Identify which cell holds the provided text, then report its [x, y] central coordinate. 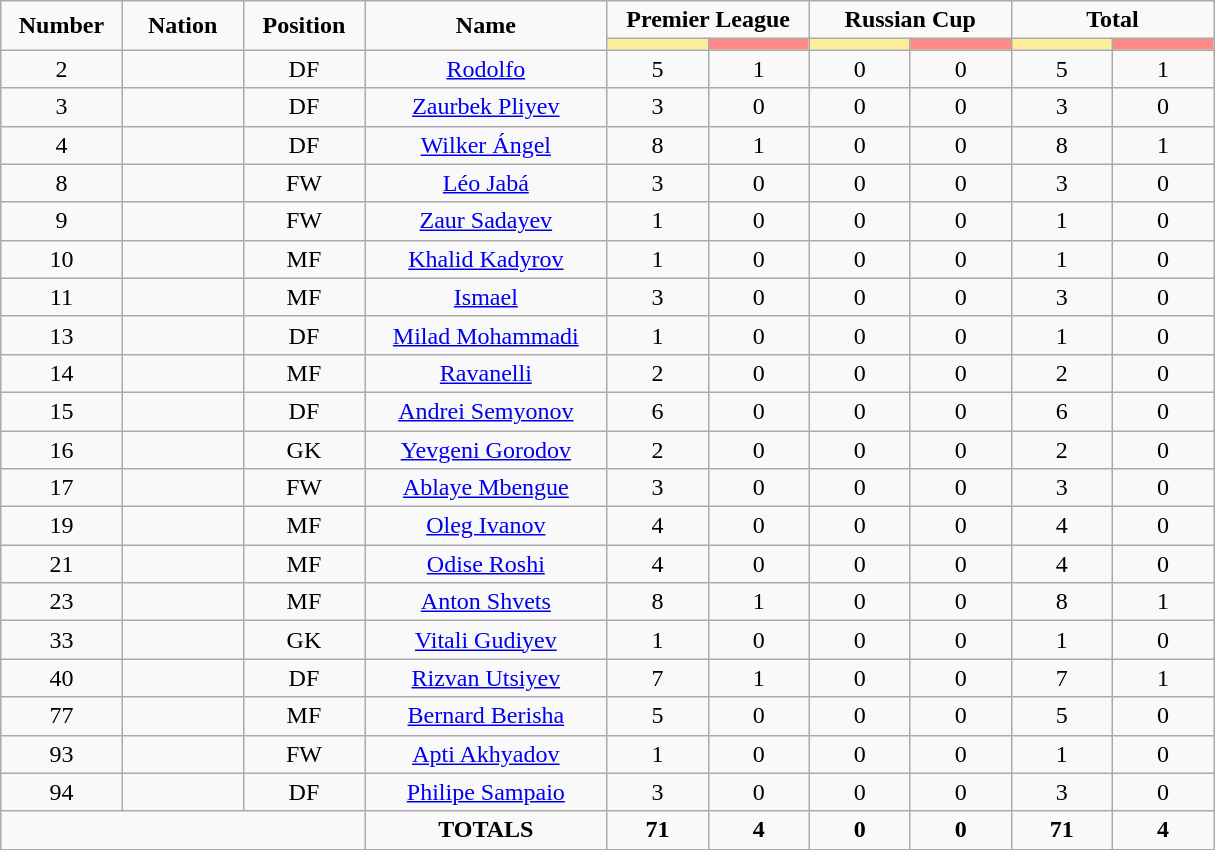
Number [62, 26]
Name [486, 26]
Yevgeni Gorodov [486, 449]
77 [62, 716]
10 [62, 259]
14 [62, 373]
Total [1112, 20]
Andrei Semyonov [486, 411]
21 [62, 564]
33 [62, 640]
15 [62, 411]
Philipe Sampaio [486, 792]
Ismael [486, 297]
16 [62, 449]
Khalid Kadyrov [486, 259]
Rodolfo [486, 69]
Bernard Berisha [486, 716]
40 [62, 678]
Léo Jabá [486, 183]
Wilker Ángel [486, 145]
13 [62, 335]
Rizvan Utsiyev [486, 678]
Oleg Ivanov [486, 526]
Apti Akhyadov [486, 754]
17 [62, 488]
94 [62, 792]
93 [62, 754]
Vitali Gudiyev [486, 640]
11 [62, 297]
23 [62, 602]
Ablaye Mbengue [486, 488]
Zaur Sadayev [486, 221]
Zaurbek Pliyev [486, 107]
Ravanelli [486, 373]
Russian Cup [910, 20]
9 [62, 221]
Position [304, 26]
Odise Roshi [486, 564]
Nation [182, 26]
Milad Mohammadi [486, 335]
TOTALS [486, 830]
Premier League [708, 20]
Anton Shvets [486, 602]
19 [62, 526]
